Scan for the cell matching the given text and deliver its [x, y] coordinate at center. 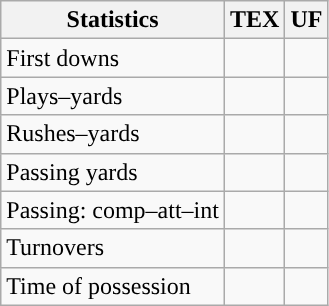
TEX [254, 20]
Plays–yards [113, 96]
Turnovers [113, 248]
Statistics [113, 20]
Time of possession [113, 286]
First downs [113, 58]
Passing yards [113, 172]
UF [306, 20]
Passing: comp–att–int [113, 210]
Rushes–yards [113, 134]
